Extract the [x, y] coordinate from the center of the cell holding the provided text.  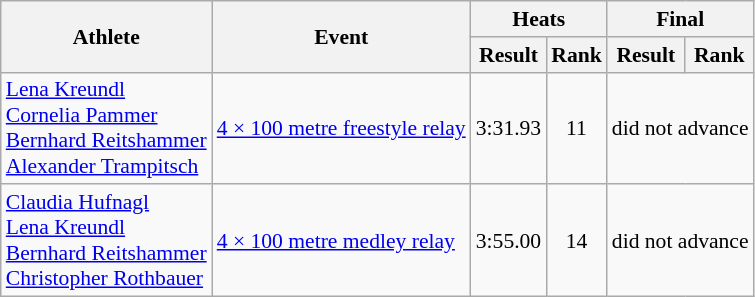
Event [342, 36]
3:31.93 [508, 128]
14 [576, 241]
11 [576, 128]
3:55.00 [508, 241]
Claudia HufnaglLena KreundlBernhard ReitshammerChristopher Rothbauer [106, 241]
Athlete [106, 36]
Lena KreundlCornelia PammerBernhard ReitshammerAlexander Trampitsch [106, 128]
Heats [539, 19]
4 × 100 metre freestyle relay [342, 128]
4 × 100 metre medley relay [342, 241]
Final [680, 19]
